For the text-containing cell, return its midpoint in (x, y) coordinate format. 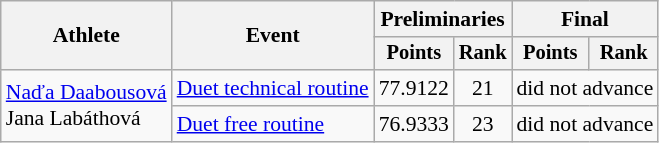
21 (483, 88)
Athlete (86, 36)
Duet technical routine (273, 88)
Preliminaries (443, 19)
76.9333 (414, 124)
Final (586, 19)
Event (273, 36)
Naďa DaabousováJana Labáthová (86, 106)
77.9122 (414, 88)
Duet free routine (273, 124)
23 (483, 124)
